Search for the cell housing the specified text and yield its [X, Y] center coordinate. 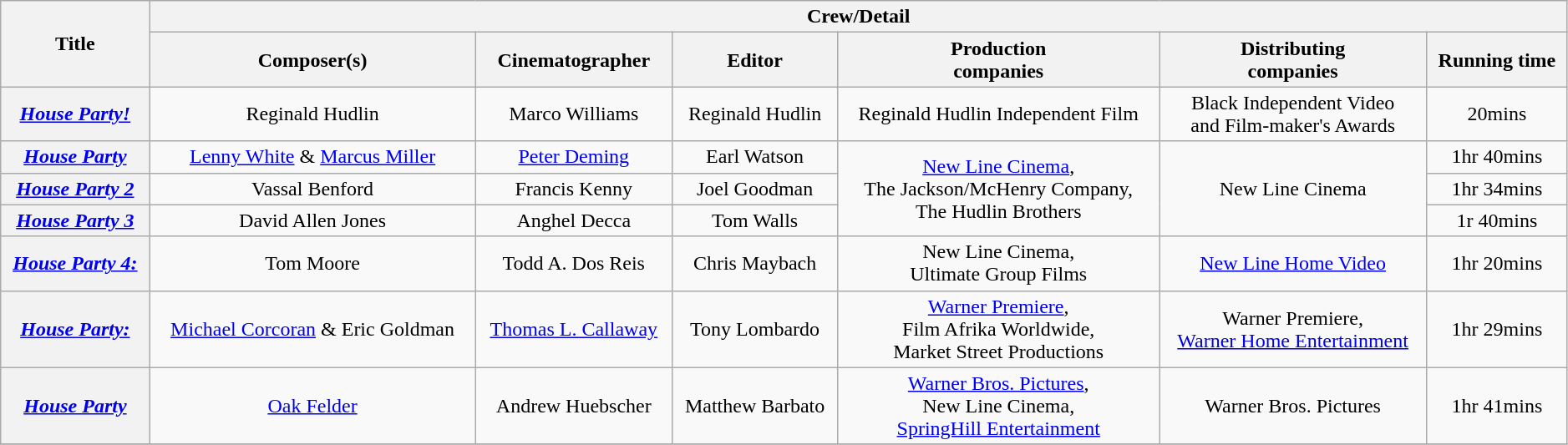
Marco Williams [573, 114]
Earl Watson [754, 157]
Todd A. Dos Reis [573, 264]
New Line Cinema, The Jackson/McHenry Company, The Hudlin Brothers [999, 189]
Anghel Decca [573, 220]
Title [75, 43]
Matthew Barbato [754, 406]
Tony Lombardo [754, 329]
Peter Deming [573, 157]
Black Independent Video and Film-maker's Awards [1293, 114]
Warner Bros. Pictures, New Line Cinema, SpringHill Entertainment [999, 406]
New Line Home Video [1293, 264]
Cinematographer [573, 60]
House Party! [75, 114]
Joel Goodman [754, 189]
David Allen Jones [312, 220]
Warner Bros. Pictures [1293, 406]
1r 40mins [1497, 220]
20mins [1497, 114]
House Party: [75, 329]
Chris Maybach [754, 264]
House Party 4: [75, 264]
Oak Felder [312, 406]
New Line Cinema [1293, 189]
1hr 29mins [1497, 329]
House Party 2 [75, 189]
Vassal Benford [312, 189]
Lenny White & Marcus Miller [312, 157]
1hr 40mins [1497, 157]
Francis Kenny [573, 189]
Michael Corcoran & Eric Goldman [312, 329]
Reginald Hudlin Independent Film [999, 114]
Crew/Detail [859, 17]
1hr 20mins [1497, 264]
Running time [1497, 60]
Warner Premiere, Warner Home Entertainment [1293, 329]
Thomas L. Callaway [573, 329]
Composer(s) [312, 60]
1hr 34mins [1497, 189]
Tom Moore [312, 264]
Tom Walls [754, 220]
Production companies [999, 60]
House Party 3 [75, 220]
Andrew Huebscher [573, 406]
Warner Premiere, Film Afrika Worldwide, Market Street Productions [999, 329]
Distributing companies [1293, 60]
Editor [754, 60]
New Line Cinema, Ultimate Group Films [999, 264]
1hr 41mins [1497, 406]
